Find where the given text appears and provide that cell's center as (x, y) coordinate. 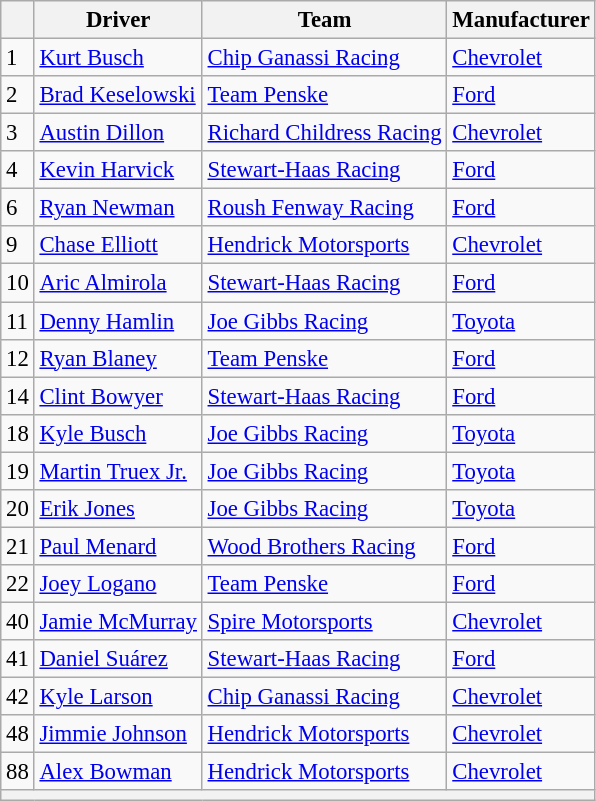
18 (18, 433)
Kevin Harvick (118, 170)
Daniel Suárez (118, 659)
Manufacturer (521, 20)
Brad Keselowski (118, 95)
10 (18, 283)
3 (18, 133)
6 (18, 208)
42 (18, 697)
Wood Brothers Racing (324, 546)
Austin Dillon (118, 133)
41 (18, 659)
19 (18, 471)
Roush Fenway Racing (324, 208)
40 (18, 621)
Jimmie Johnson (118, 734)
Alex Bowman (118, 772)
Aric Almirola (118, 283)
88 (18, 772)
20 (18, 509)
Kurt Busch (118, 58)
Spire Motorsports (324, 621)
Paul Menard (118, 546)
21 (18, 546)
Martin Truex Jr. (118, 471)
22 (18, 584)
2 (18, 95)
Denny Hamlin (118, 321)
1 (18, 58)
4 (18, 170)
Team (324, 20)
Kyle Larson (118, 697)
11 (18, 321)
Joey Logano (118, 584)
Jamie McMurray (118, 621)
Erik Jones (118, 509)
9 (18, 245)
Driver (118, 20)
12 (18, 358)
14 (18, 396)
Ryan Blaney (118, 358)
48 (18, 734)
Kyle Busch (118, 433)
Clint Bowyer (118, 396)
Chase Elliott (118, 245)
Ryan Newman (118, 208)
Richard Childress Racing (324, 133)
